Identify which cell holds the provided text, then report its (x, y) central coordinate. 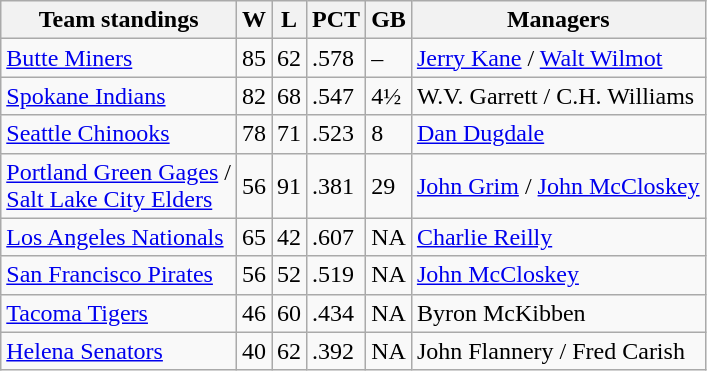
Tacoma Tigers (119, 313)
Dan Dugdale (558, 134)
.547 (336, 96)
.519 (336, 275)
.392 (336, 351)
85 (254, 58)
82 (254, 96)
.381 (336, 186)
John McCloskey (558, 275)
.578 (336, 58)
40 (254, 351)
John Flannery / Fred Carish (558, 351)
L (290, 20)
65 (254, 237)
91 (290, 186)
8 (389, 134)
Byron McKibben (558, 313)
Butte Miners (119, 58)
46 (254, 313)
42 (290, 237)
.434 (336, 313)
Managers (558, 20)
78 (254, 134)
W.V. Garrett / C.H. Williams (558, 96)
John Grim / John McCloskey (558, 186)
Los Angeles Nationals (119, 237)
PCT (336, 20)
71 (290, 134)
Spokane Indians (119, 96)
29 (389, 186)
60 (290, 313)
Jerry Kane / Walt Wilmot (558, 58)
Seattle Chinooks (119, 134)
.523 (336, 134)
– (389, 58)
Portland Green Gages / Salt Lake City Elders (119, 186)
52 (290, 275)
W (254, 20)
Charlie Reilly (558, 237)
.607 (336, 237)
4½ (389, 96)
68 (290, 96)
GB (389, 20)
Team standings (119, 20)
Helena Senators (119, 351)
San Francisco Pirates (119, 275)
